Find where the given text appears and provide that cell's center as [x, y] coordinate. 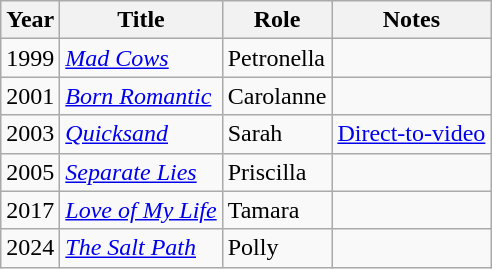
Title [141, 20]
Priscilla [277, 172]
Tamara [277, 210]
2001 [30, 96]
2005 [30, 172]
2017 [30, 210]
Mad Cows [141, 58]
Quicksand [141, 134]
Love of My Life [141, 210]
2024 [30, 248]
Separate Lies [141, 172]
1999 [30, 58]
Direct-to-video [412, 134]
Petronella [277, 58]
Born Romantic [141, 96]
Notes [412, 20]
Sarah [277, 134]
2003 [30, 134]
Role [277, 20]
The Salt Path [141, 248]
Carolanne [277, 96]
Polly [277, 248]
Year [30, 20]
